Provide the [x, y] coordinate of the cell's center where the given text is located.  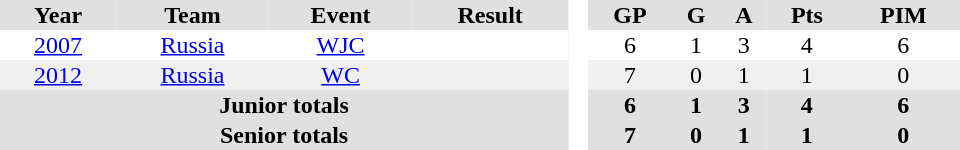
Year [58, 15]
Result [490, 15]
Pts [807, 15]
Event [341, 15]
2007 [58, 45]
GP [630, 15]
A [744, 15]
2012 [58, 75]
Junior totals [284, 105]
PIM [904, 15]
WJC [341, 45]
Senior totals [284, 135]
Team [192, 15]
WC [341, 75]
G [696, 15]
